Extract the (x, y) coordinate from the center of the cell holding the provided text.  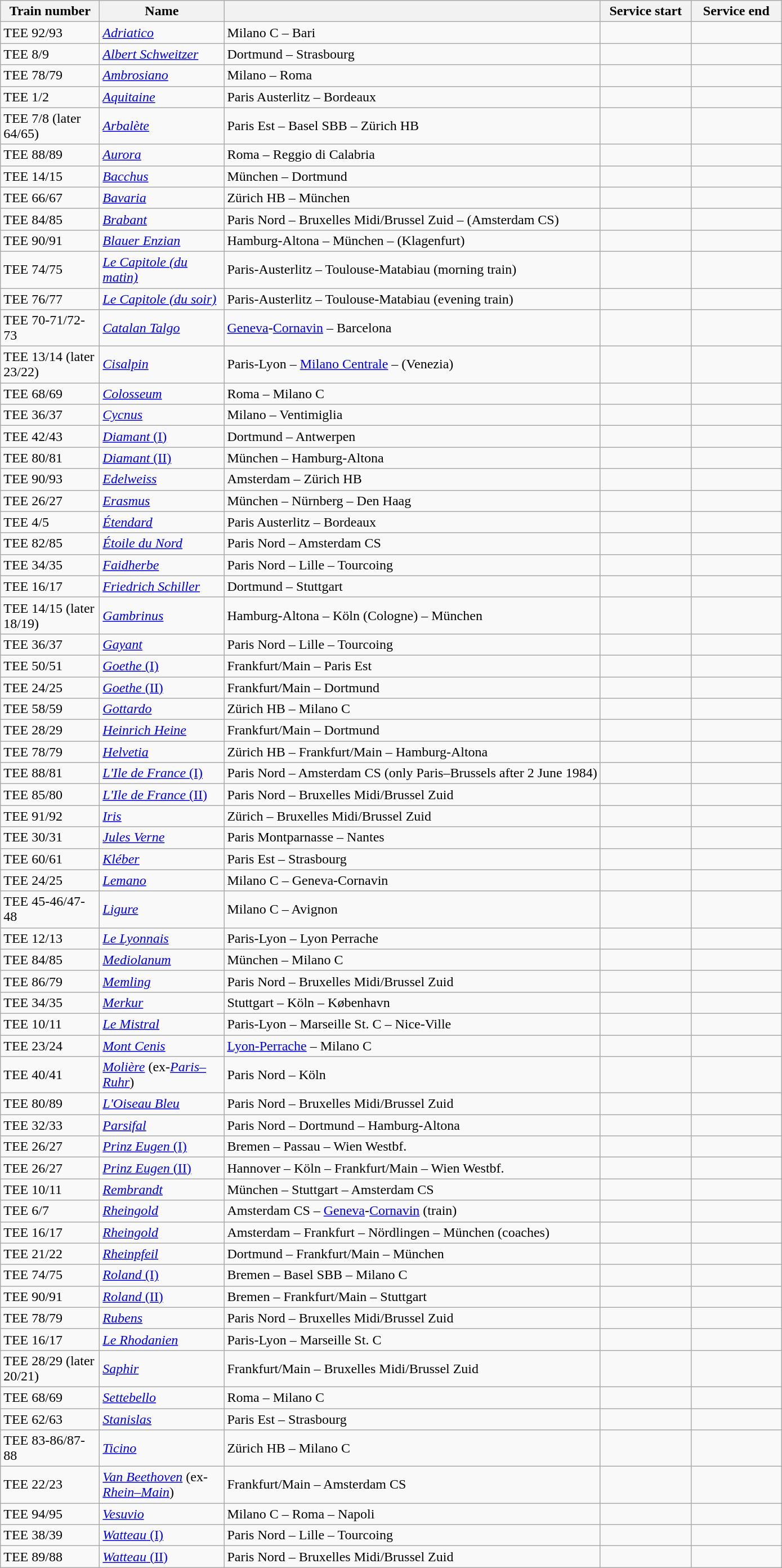
Rubens (162, 1318)
Diamant (I) (162, 436)
Dortmund – Antwerpen (412, 436)
Bremen – Basel SBB – Milano C (412, 1275)
TEE 76/77 (50, 299)
Dortmund – Strasbourg (412, 54)
Étendard (162, 522)
TEE 89/88 (50, 1557)
Ligure (162, 909)
München – Nürnberg – Den Haag (412, 501)
Helvetia (162, 752)
Roland (II) (162, 1297)
Étoile du Nord (162, 544)
TEE 8/9 (50, 54)
Milano C – Roma – Napoli (412, 1514)
Le Capitole (du matin) (162, 269)
Milano – Roma (412, 75)
Lemano (162, 880)
Watteau (II) (162, 1557)
Name (162, 11)
TEE 42/43 (50, 436)
Diamant (II) (162, 458)
München – Hamburg-Altona (412, 458)
Zürich HB – München (412, 198)
Ambrosiano (162, 75)
Amsterdam – Zürich HB (412, 479)
TEE 1/2 (50, 97)
Watteau (I) (162, 1535)
Milano C – Geneva-Cornavin (412, 880)
Rembrandt (162, 1190)
Stuttgart – Köln – København (412, 1003)
TEE 22/23 (50, 1485)
Settebello (162, 1397)
Paris-Lyon – Lyon Perrache (412, 938)
Le Rhodanien (162, 1339)
Le Mistral (162, 1024)
TEE 50/51 (50, 666)
L'Oiseau Bleu (162, 1104)
TEE 13/14 (later 23/22) (50, 365)
Bacchus (162, 176)
Mediolanum (162, 960)
Frankfurt/Main – Paris Est (412, 666)
Adriatico (162, 33)
TEE 21/22 (50, 1254)
TEE 14/15 (50, 176)
TEE 28/29 (50, 730)
Le Capitole (du soir) (162, 299)
Prinz Eugen (I) (162, 1147)
L'Ile de France (I) (162, 773)
Zürich – Bruxelles Midi/Brussel Zuid (412, 816)
TEE 4/5 (50, 522)
Ticino (162, 1449)
TEE 66/67 (50, 198)
Edelweiss (162, 479)
Hamburg-Altona – Köln (Cologne) – München (412, 615)
Frankfurt/Main – Bruxelles Midi/Brussel Zuid (412, 1369)
Milano C – Bari (412, 33)
Paris Est – Basel SBB – Zürich HB (412, 126)
Amsterdam CS – Geneva-Cornavin (train) (412, 1211)
TEE 60/61 (50, 859)
Colosseum (162, 394)
Roma – Reggio di Calabria (412, 155)
TEE 82/85 (50, 544)
Aurora (162, 155)
TEE 83-86/87-88 (50, 1449)
Kléber (162, 859)
Geneva-Cornavin – Barcelona (412, 328)
Iris (162, 816)
TEE 14/15 (later 18/19) (50, 615)
Heinrich Heine (162, 730)
TEE 28/29 (later 20/21) (50, 1369)
Zürich HB – Frankfurt/Main – Hamburg-Altona (412, 752)
Faidherbe (162, 565)
Le Lyonnais (162, 938)
TEE 7/8 (later 64/65) (50, 126)
Hannover – Köln – Frankfurt/Main – Wien Westbf. (412, 1168)
TEE 88/89 (50, 155)
Paris-Lyon – Marseille St. C (412, 1339)
Lyon-Perrache – Milano C (412, 1046)
Bavaria (162, 198)
Gottardo (162, 709)
Milano – Ventimiglia (412, 415)
Cisalpin (162, 365)
Gayant (162, 644)
Arbalète (162, 126)
Paris Nord – Dortmund – Hamburg-Altona (412, 1125)
TEE 91/92 (50, 816)
München – Milano C (412, 960)
Paris Nord – Köln (412, 1075)
Paris Nord – Bruxelles Midi/Brussel Zuid – (Amsterdam CS) (412, 219)
Mont Cenis (162, 1046)
Blauer Enzian (162, 240)
Paris-Lyon – Marseille St. C – Nice-Ville (412, 1024)
Friedrich Schiller (162, 586)
TEE 6/7 (50, 1211)
Gambrinus (162, 615)
TEE 80/89 (50, 1104)
Paris Montparnasse – Nantes (412, 838)
Service end (736, 11)
TEE 12/13 (50, 938)
Bremen – Passau – Wien Westbf. (412, 1147)
Brabant (162, 219)
Van Beethoven (ex-Rhein–Main) (162, 1485)
München – Dortmund (412, 176)
Saphir (162, 1369)
Catalan Talgo (162, 328)
TEE 70-71/72-73 (50, 328)
TEE 85/80 (50, 795)
Parsifal (162, 1125)
Aquitaine (162, 97)
TEE 32/33 (50, 1125)
Stanislas (162, 1419)
TEE 23/24 (50, 1046)
Bremen – Frankfurt/Main – Stuttgart (412, 1297)
Milano C – Avignon (412, 909)
TEE 80/81 (50, 458)
Cycnus (162, 415)
TEE 45-46/47-48 (50, 909)
Goethe (II) (162, 688)
Rheinpfeil (162, 1254)
Roland (I) (162, 1275)
Goethe (I) (162, 666)
TEE 86/79 (50, 981)
Paris-Austerlitz – Toulouse-Matabiau (evening train) (412, 299)
Frankfurt/Main – Amsterdam CS (412, 1485)
Amsterdam – Frankfurt – Nördlingen – München (coaches) (412, 1232)
TEE 88/81 (50, 773)
L'Ile de France (II) (162, 795)
Erasmus (162, 501)
Service start (645, 11)
Albert Schweitzer (162, 54)
Merkur (162, 1003)
Prinz Eugen (II) (162, 1168)
Jules Verne (162, 838)
Vesuvio (162, 1514)
TEE 94/95 (50, 1514)
Paris-Lyon – Milano Centrale – (Venezia) (412, 365)
Train number (50, 11)
TEE 40/41 (50, 1075)
Paris Nord – Amsterdam CS (412, 544)
Hamburg-Altona – München – (Klagenfurt) (412, 240)
TEE 38/39 (50, 1535)
Dortmund – Frankfurt/Main – München (412, 1254)
Paris-Austerlitz – Toulouse-Matabiau (morning train) (412, 269)
Molière (ex-Paris–Ruhr) (162, 1075)
TEE 58/59 (50, 709)
TEE 92/93 (50, 33)
TEE 62/63 (50, 1419)
TEE 90/93 (50, 479)
München – Stuttgart – Amsterdam CS (412, 1190)
TEE 30/31 (50, 838)
Dortmund – Stuttgart (412, 586)
Paris Nord – Amsterdam CS (only Paris–Brussels after 2 June 1984) (412, 773)
Memling (162, 981)
